Identify which cell holds the provided text, then report its [X, Y] central coordinate. 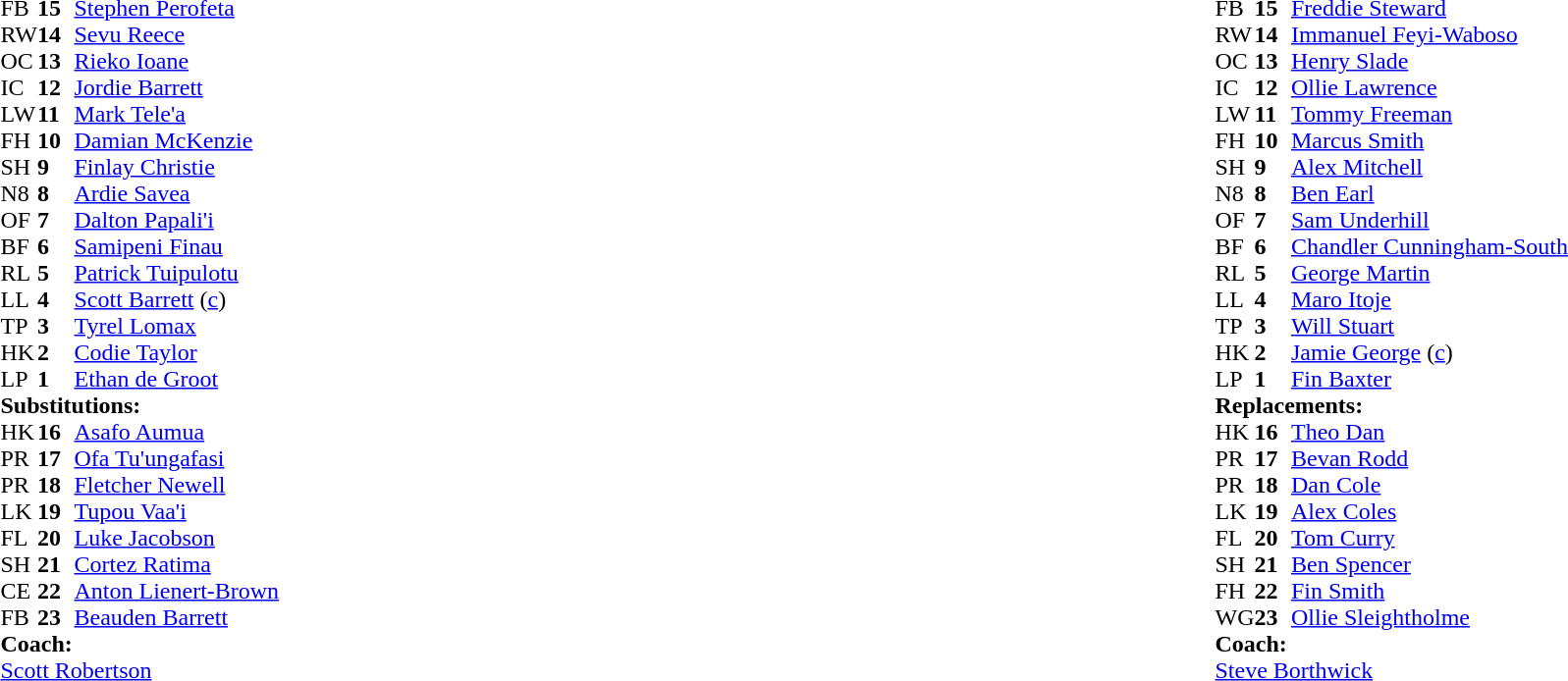
Beauden Barrett [177, 618]
Tom Curry [1430, 538]
Codie Taylor [177, 353]
Cortez Ratima [177, 565]
Marcus Smith [1430, 141]
Tommy Freeman [1430, 114]
Mark Tele'a [177, 114]
Sam Underhill [1430, 220]
CE [19, 591]
Henry Slade [1430, 61]
Patrick Tuipulotu [177, 273]
Rieko Ioane [177, 61]
Ben Earl [1430, 194]
Ethan de Groot [177, 379]
Ollie Sleightholme [1430, 618]
Damian McKenzie [177, 141]
Maro Itoje [1430, 300]
Immanuel Feyi-Waboso [1430, 35]
Jamie George (c) [1430, 353]
Tyrel Lomax [177, 326]
Tupou Vaa'i [177, 512]
Fin Baxter [1430, 379]
Chandler Cunningham-South [1430, 247]
FB [19, 618]
Scott Barrett (c) [177, 300]
Samipeni Finau [177, 247]
Substitutions: [139, 406]
Replacements: [1392, 406]
Anton Lienert-Brown [177, 591]
Asafo Aumua [177, 432]
George Martin [1430, 273]
Ben Spencer [1430, 565]
Dan Cole [1430, 485]
Alex Coles [1430, 512]
Theo Dan [1430, 432]
Ardie Savea [177, 194]
Ofa Tu'ungafasi [177, 459]
Finlay Christie [177, 167]
Ollie Lawrence [1430, 88]
Luke Jacobson [177, 538]
Bevan Rodd [1430, 459]
Fletcher Newell [177, 485]
Dalton Papali'i [177, 220]
Will Stuart [1430, 326]
Fin Smith [1430, 591]
Jordie Barrett [177, 88]
Alex Mitchell [1430, 167]
Sevu Reece [177, 35]
WG [1235, 618]
